Output the (x, y) coordinate of the center of the cell containing the given text.  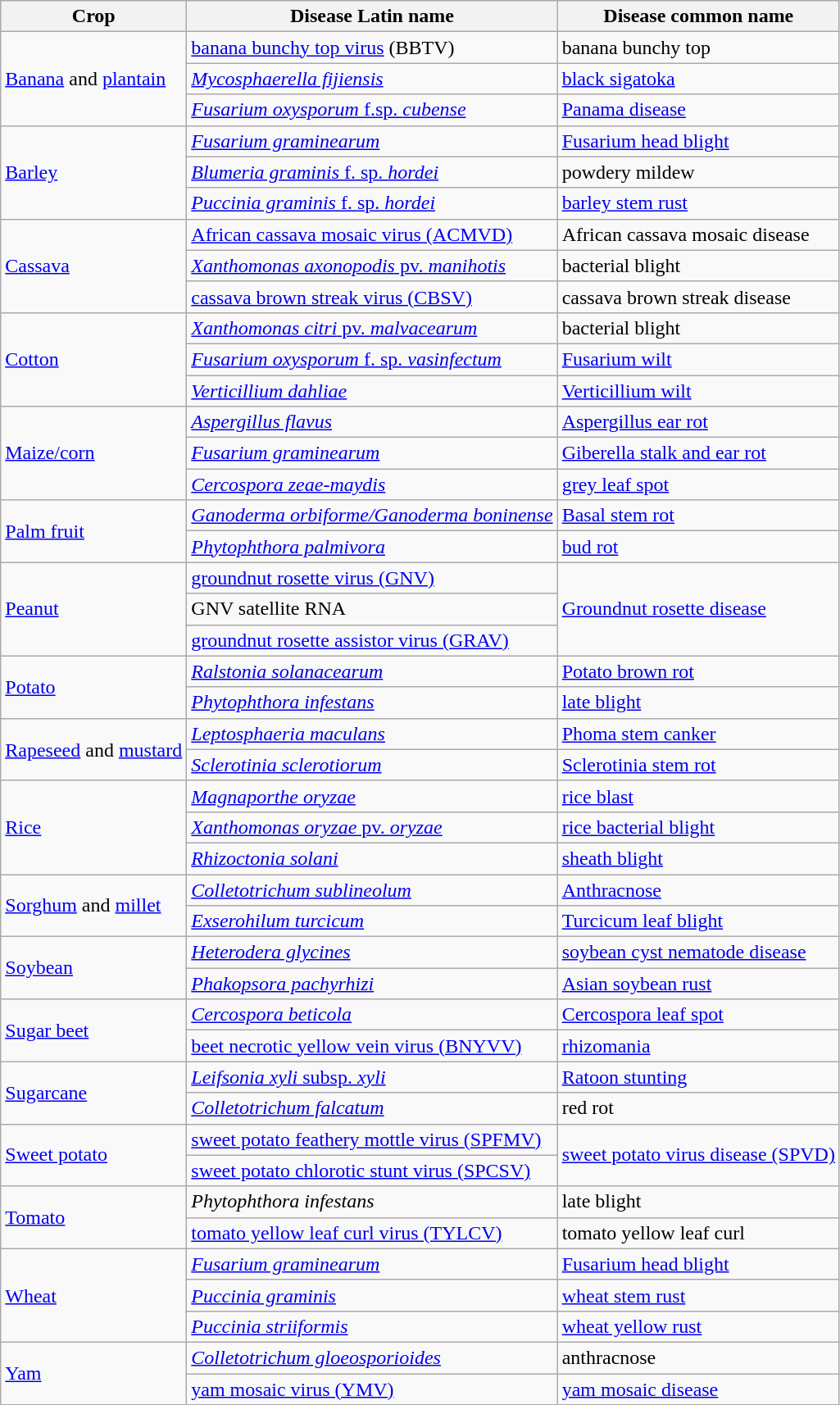
Exserohilum turcicum (372, 921)
Verticillium wilt (698, 391)
Aspergillus flavus (372, 422)
grey leaf spot (698, 484)
Groundnut rosette disease (698, 609)
sweet potato virus disease (SPVD) (698, 1155)
yam mosaic virus (YMV) (372, 1389)
Magnaporthe oryzae (372, 796)
Leptosphaeria maculans (372, 734)
Colletotrichum sublineolum (372, 889)
Cercospora zeae-maydis (372, 484)
Mycosphaerella fijiensis (372, 79)
Xanthomonas axonopodis pv. manihotis (372, 266)
tomato yellow leaf curl (698, 1233)
Rhizoctonia solani (372, 858)
Basal stem rot (698, 516)
sweet potato feathery mottle virus (SPFMV) (372, 1139)
Palm fruit (93, 531)
groundnut rosette virus (GNV) (372, 578)
Maize/corn (93, 453)
cassava brown streak disease (698, 297)
Leifsonia xyli subsp. xyli (372, 1077)
African cassava mosaic virus (ACMVD) (372, 234)
Sugarcane (93, 1093)
wheat stem rust (698, 1295)
Anthracnose (698, 889)
Peanut (93, 609)
Soybean (93, 968)
banana bunchy top virus (BBTV) (372, 48)
Cercospora leaf spot (698, 1015)
anthracnose (698, 1357)
Fusarium wilt (698, 359)
Sugar beet (93, 1030)
rice blast (698, 796)
Disease Latin name (372, 16)
Phoma stem canker (698, 734)
Phytophthora palmivora (372, 547)
Blumeria graminis f. sp. hordei (372, 172)
groundnut rosette assistor virus (GRAV) (372, 640)
Cercospora beticola (372, 1015)
Sclerotinia stem rot (698, 765)
Panama disease (698, 110)
Fusarium oxysporum f. sp. vasinfectum (372, 359)
banana bunchy top (698, 48)
Sweet potato (93, 1155)
Xanthomonas citri pv. malvacearum (372, 328)
Xanthomonas oryzae pv. oryzae (372, 827)
rice bacterial blight (698, 827)
soybean cyst nematode disease (698, 953)
sheath blight (698, 858)
Colletotrichum gloeosporioides (372, 1357)
Ganoderma orbiforme/Ganoderma boninense (372, 516)
yam mosaic disease (698, 1389)
Tomato (93, 1217)
Aspergillus ear rot (698, 422)
Rapeseed and mustard (93, 749)
Banana and plantain (93, 79)
red rot (698, 1108)
Yam (93, 1373)
Puccinia graminis f. sp. hordei (372, 203)
sweet potato chlorotic stunt virus (SPCSV) (372, 1171)
Sorghum and millet (93, 905)
Puccinia striiformis (372, 1326)
GNV satellite RNA (372, 609)
Crop (93, 16)
Ratoon stunting (698, 1077)
Ralstonia solanacearum (372, 671)
rhizomania (698, 1046)
Phakopsora pachyrhizi (372, 984)
Cotton (93, 359)
barley stem rust (698, 203)
tomato yellow leaf curl virus (TYLCV) (372, 1233)
Turcicum leaf blight (698, 921)
cassava brown streak virus (CBSV) (372, 297)
wheat yellow rust (698, 1326)
Cassava (93, 266)
Potato (93, 687)
bud rot (698, 547)
Barley (93, 172)
Disease common name (698, 16)
Potato brown rot (698, 671)
Verticillium dahliae (372, 391)
Asian soybean rust (698, 984)
Wheat (93, 1295)
Rice (93, 827)
African cassava mosaic disease (698, 234)
Puccinia graminis (372, 1295)
black sigatoka (698, 79)
Sclerotinia sclerotiorum (372, 765)
beet necrotic yellow vein virus (BNYVV) (372, 1046)
Colletotrichum falcatum (372, 1108)
Giberella stalk and ear rot (698, 453)
Heterodera glycines (372, 953)
Fusarium oxysporum f.sp. cubense (372, 110)
powdery mildew (698, 172)
